Search for the cell housing the specified text and yield its [X, Y] center coordinate. 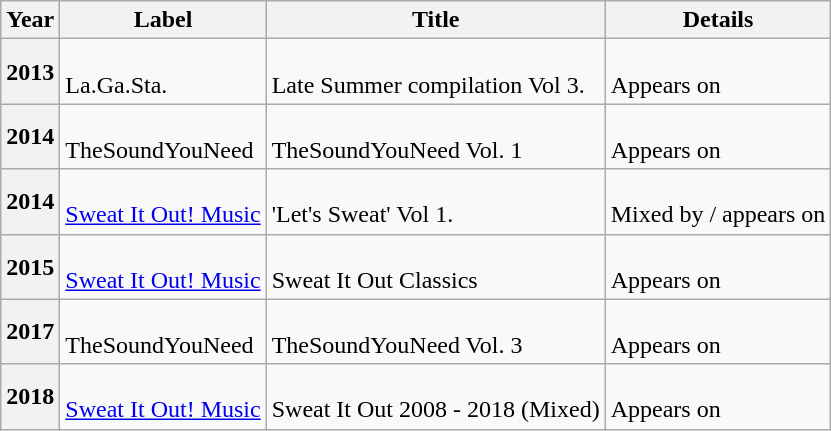
Sweat It Out 2008 - 2018 (Mixed) [436, 396]
Title [436, 20]
Sweat It Out Classics [436, 266]
Year [30, 20]
Label [163, 20]
Late Summer compilation Vol 3. [436, 72]
Details [718, 20]
2017 [30, 332]
'Let's Sweat' Vol 1. [436, 202]
2015 [30, 266]
La.Ga.Sta. [163, 72]
TheSoundYouNeed Vol. 1 [436, 136]
2013 [30, 72]
2018 [30, 396]
TheSoundYouNeed Vol. 3 [436, 332]
Mixed by / appears on [718, 202]
